Extract the (x, y) coordinate from the center of the cell holding the provided text.  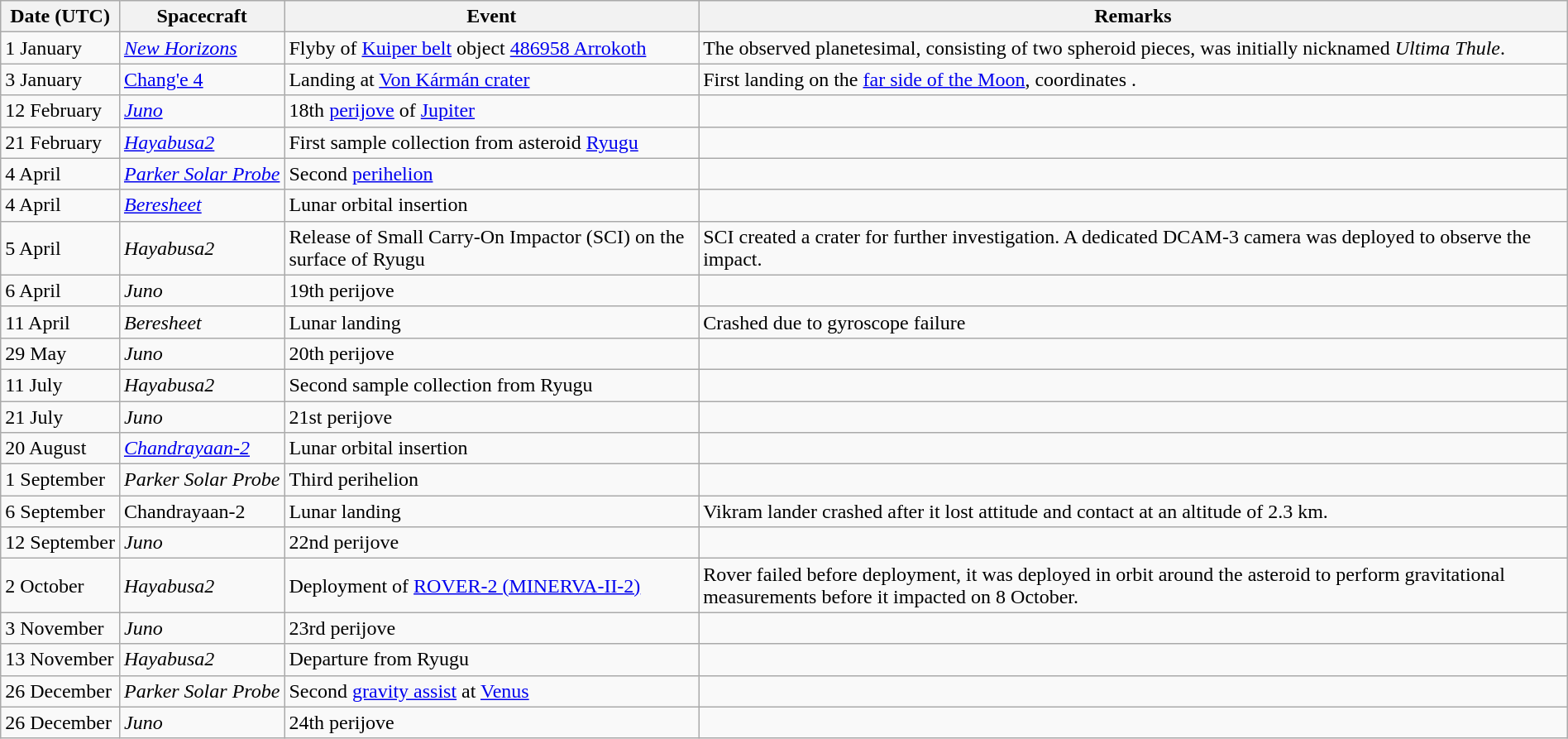
22nd perijove (491, 543)
The observed planetesimal, consisting of two spheroid pieces, was initially nicknamed Ultima Thule. (1133, 48)
23rd perijove (491, 628)
Landing at Von Kármán crater (491, 79)
5 April (60, 248)
Departure from Ryugu (491, 660)
11 July (60, 385)
Vikram lander crashed after it lost attitude and contact at an altitude of 2.3 km. (1133, 511)
18th perijove of Jupiter (491, 111)
12 September (60, 543)
3 January (60, 79)
Second sample collection from Ryugu (491, 385)
21 February (60, 142)
13 November (60, 660)
21st perijove (491, 416)
Chang'e 4 (202, 79)
New Horizons (202, 48)
20 August (60, 449)
1 January (60, 48)
SCI created a crater for further investigation. A dedicated DCAM-3 camera was deployed to observe the impact. (1133, 248)
First landing on the far side of the Moon, coordinates . (1133, 79)
1 September (60, 480)
29 May (60, 353)
Deployment of ROVER-2 (MINERVA-II-2) (491, 586)
6 September (60, 511)
24th perijove (491, 722)
Second perihelion (491, 174)
Second gravity assist at Venus (491, 691)
Flyby of Kuiper belt object 486958 Arrokoth (491, 48)
Rover failed before deployment, it was deployed in orbit around the asteroid to perform gravitational measurements before it impacted on 8 October. (1133, 586)
Event (491, 17)
Release of Small Carry-On Impactor (SCI) on the surface of Ryugu (491, 248)
2 October (60, 586)
3 November (60, 628)
Spacecraft (202, 17)
11 April (60, 322)
First sample collection from asteroid Ryugu (491, 142)
Crashed due to gyroscope failure (1133, 322)
20th perijove (491, 353)
6 April (60, 290)
Remarks (1133, 17)
21 July (60, 416)
12 February (60, 111)
Date (UTC) (60, 17)
19th perijove (491, 290)
Third perihelion (491, 480)
